Extract the (x, y) coordinate from the center of the cell holding the provided text.  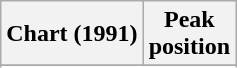
Chart (1991) (72, 34)
Peakposition (189, 34)
